From the cell containing the given text, extract its center point as [x, y] coordinate. 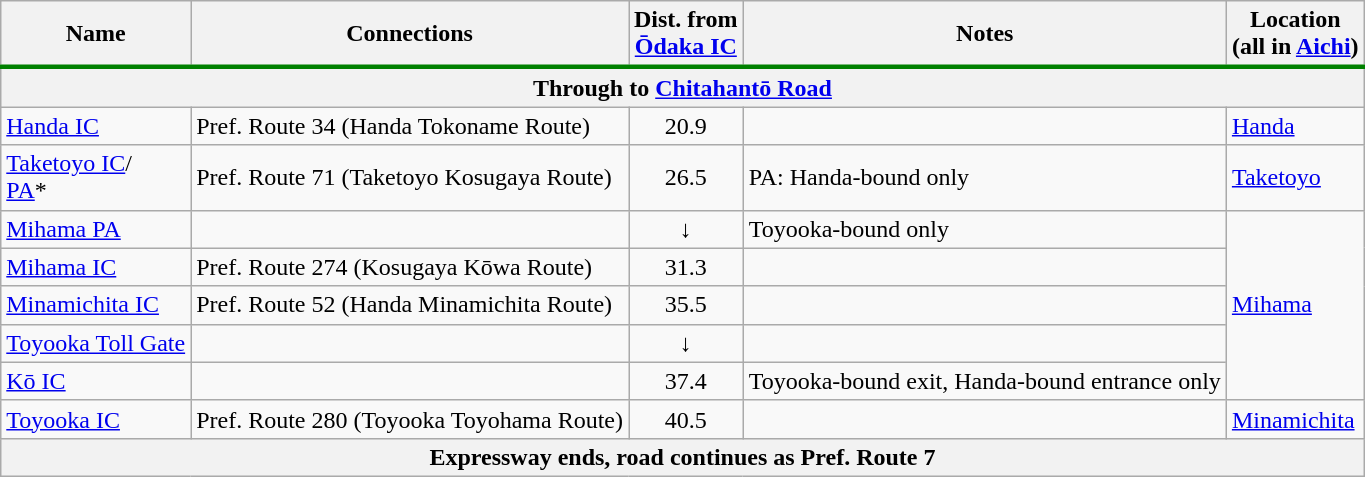
Toyooka-bound exit, Handa-bound entrance only [984, 381]
Handa [1295, 126]
40.5 [686, 419]
26.5 [686, 178]
Handa IC [96, 126]
Taketoyo IC/PA* [96, 178]
Mihama IC [96, 267]
Pref. Route 52 (Handa Minamichita Route) [410, 305]
Toyooka Toll Gate [96, 343]
Pref. Route 274 (Kosugaya Kōwa Route) [410, 267]
Minamichita IC [96, 305]
20.9 [686, 126]
Pref. Route 34 (Handa Tokoname Route) [410, 126]
Notes [984, 34]
Mihama PA [96, 229]
Mihama [1295, 305]
Taketoyo [1295, 178]
Location(all in Aichi) [1295, 34]
Expressway ends, road continues as Pref. Route 7 [682, 457]
Kō IC [96, 381]
Minamichita [1295, 419]
Name [96, 34]
37.4 [686, 381]
Dist. fromŌdaka IC [686, 34]
Pref. Route 280 (Toyooka Toyohama Route) [410, 419]
Connections [410, 34]
35.5 [686, 305]
Toyooka IC [96, 419]
PA: Handa-bound only [984, 178]
Pref. Route 71 (Taketoyo Kosugaya Route) [410, 178]
Through to Chitahantō Road [682, 87]
Toyooka-bound only [984, 229]
31.3 [686, 267]
